Scan for the cell matching the given text and deliver its (X, Y) coordinate at center. 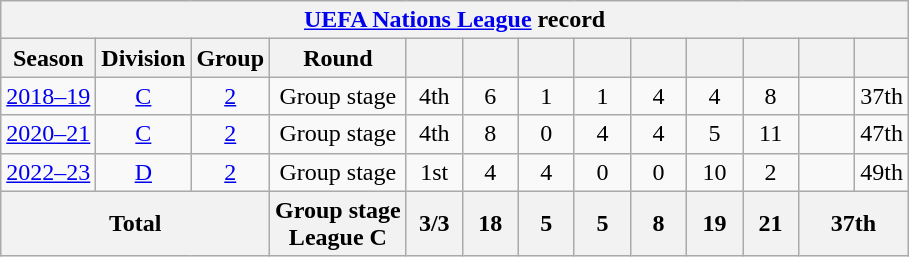
UEFA Nations League record (455, 20)
18 (490, 224)
Group stageLeague C (338, 224)
47th (882, 134)
Division (144, 58)
2018–19 (48, 96)
D (144, 172)
10 (715, 172)
Group (230, 58)
49th (882, 172)
2020–21 (48, 134)
2022–23 (48, 172)
3/3 (434, 224)
21 (771, 224)
Total (136, 224)
Season (48, 58)
Round (338, 58)
19 (715, 224)
1st (434, 172)
11 (771, 134)
6 (490, 96)
